Scan for the cell matching the given text and deliver its [x, y] coordinate at center. 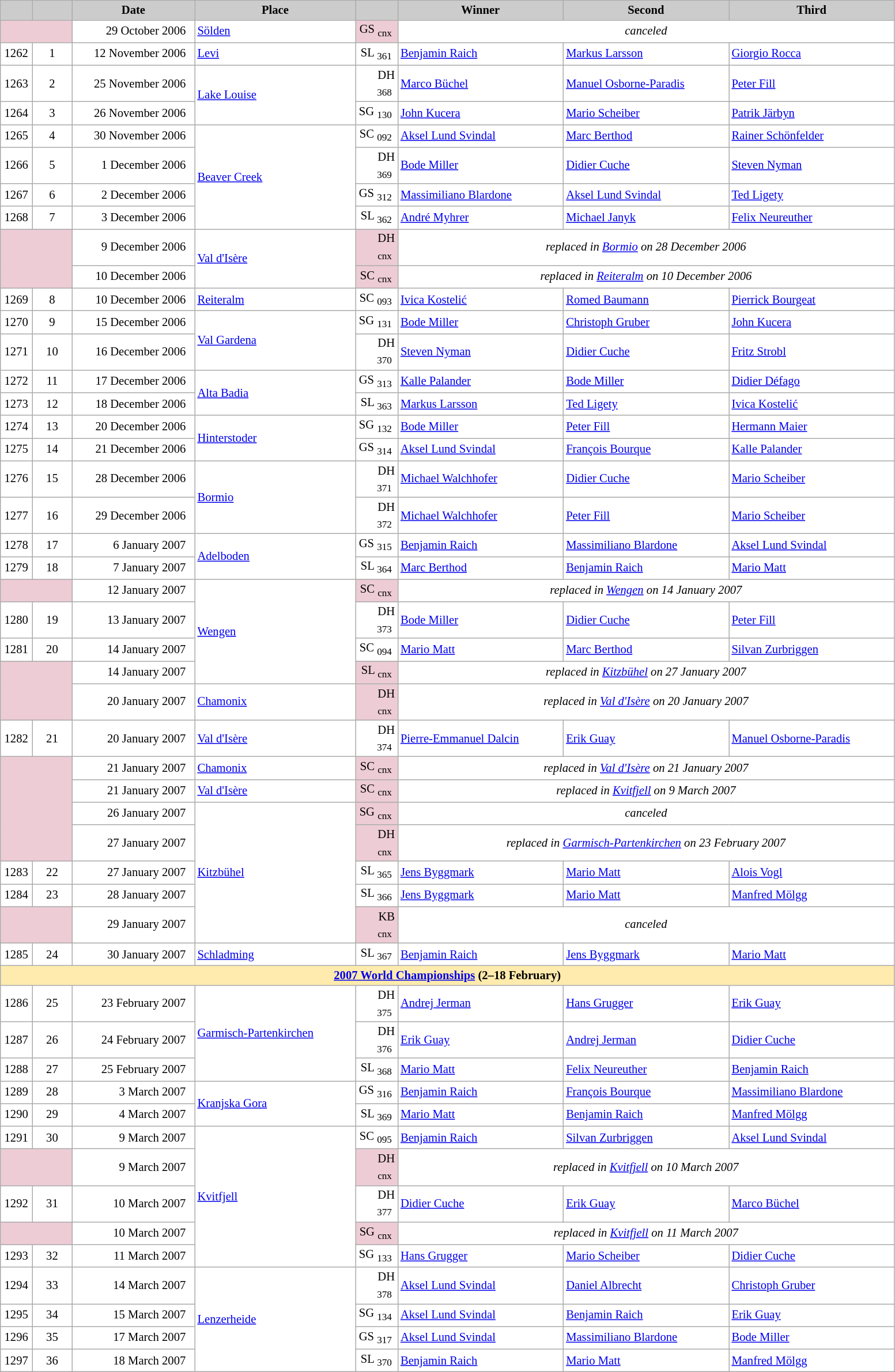
SL 362 [377, 218]
SC 092 [377, 136]
replaced in Garmisch-Partenkirchen on 23 February 2007 [646, 843]
DH 368 [377, 83]
1290 [16, 1115]
1272 [16, 381]
Rainer Schönfelder [811, 136]
Pierrick Bourgeat [811, 300]
Michael Janyk [645, 218]
33 [52, 1286]
GS 312 [377, 195]
34 [52, 1314]
26 [52, 1040]
25 November 2006 [133, 83]
12 [52, 404]
Second [645, 10]
DH 376 [377, 1040]
18 March 2007 [133, 1360]
GS 315 [377, 545]
18 December 2006 [133, 404]
23 February 2007 [133, 1003]
15 [52, 479]
Levi [275, 54]
Alois Vogl [811, 872]
Sölden [275, 31]
29 January 2007 [133, 925]
1 December 2006 [133, 165]
4 [52, 136]
1265 [16, 136]
9 [52, 321]
1274 [16, 426]
DH 373 [377, 620]
1295 [16, 1314]
Giorgio Rocca [811, 54]
29 December 2006 [133, 515]
SC 093 [377, 300]
Third [811, 10]
27 [52, 1069]
36 [52, 1360]
DH 374 [377, 738]
28 January 2007 [133, 895]
8 [52, 300]
3 December 2006 [133, 218]
1273 [16, 404]
25 February 2007 [133, 1069]
replaced in Kvitfjell on 9 March 2007 [646, 790]
1276 [16, 479]
SL 369 [377, 1115]
Patrik Järbyn [811, 113]
1266 [16, 165]
André Myhrer [481, 218]
1296 [16, 1337]
17 [52, 545]
DH 372 [377, 515]
21 December 2006 [133, 449]
SL 366 [377, 895]
32 [52, 1256]
KB cnx [377, 925]
Alta Badia [275, 393]
14 March 2007 [133, 1286]
Date [133, 10]
23 [52, 895]
26 January 2007 [133, 813]
1 [52, 54]
1294 [16, 1286]
1278 [16, 545]
Winner [481, 10]
35 [52, 1337]
14 [52, 449]
1268 [16, 218]
Hermann Maier [811, 426]
Wengen [275, 631]
Adelboden [275, 556]
replaced in Reiteralm on 10 December 2006 [646, 276]
1271 [16, 351]
Hinterstoder [275, 438]
DH 369 [377, 165]
15 December 2006 [133, 321]
7 [52, 218]
10 [52, 351]
16 [52, 515]
1293 [16, 1256]
SL 361 [377, 54]
16 December 2006 [133, 351]
5 [52, 165]
30 [52, 1137]
13 January 2007 [133, 620]
GS 316 [377, 1092]
1285 [16, 954]
1283 [16, 872]
9 December 2006 [133, 247]
31 [52, 1204]
replaced in Kvitfjell on 11 March 2007 [646, 1233]
13 [52, 426]
4 March 2007 [133, 1115]
2 [52, 83]
7 January 2007 [133, 568]
Garmisch-Partenkirchen [275, 1033]
1277 [16, 515]
15 March 2007 [133, 1314]
28 [52, 1092]
SL cnx [377, 672]
GS 314 [377, 449]
replaced in Kitzbühel on 27 January 2007 [646, 672]
12 January 2007 [133, 590]
replaced in Wengen on 14 January 2007 [646, 590]
Kitzbühel [275, 872]
DH 377 [377, 1204]
SL 365 [377, 872]
SC 095 [377, 1137]
Pierre-Emmanuel Dalcin [481, 738]
Reiteralm [275, 300]
SG 130 [377, 113]
Lenzerheide [275, 1320]
DH 370 [377, 351]
Fritz Strobl [811, 351]
DH 375 [377, 1003]
25 [52, 1003]
28 December 2006 [133, 479]
GS cnx [377, 31]
17 March 2007 [133, 1337]
Bormio [275, 498]
1289 [16, 1092]
SG 134 [377, 1314]
1270 [16, 321]
1291 [16, 1137]
replaced in Bormio on 28 December 2006 [646, 247]
Didier Défago [811, 381]
DH 378 [377, 1286]
24 February 2007 [133, 1040]
22 [52, 872]
2 December 2006 [133, 195]
replaced in Val d'Isère on 21 January 2007 [646, 767]
6 [52, 195]
Schladming [275, 954]
GS 313 [377, 381]
Beaver Creek [275, 177]
GS 317 [377, 1337]
1288 [16, 1069]
1267 [16, 195]
3 [52, 113]
17 December 2006 [133, 381]
30 January 2007 [133, 954]
29 [52, 1115]
11 March 2007 [133, 1256]
20 December 2006 [133, 426]
26 November 2006 [133, 113]
1262 [16, 54]
Lake Louise [275, 94]
11 [52, 381]
1282 [16, 738]
1297 [16, 1360]
1284 [16, 895]
1275 [16, 449]
1279 [16, 568]
SG 131 [377, 321]
12 November 2006 [133, 54]
3 March 2007 [133, 1092]
29 October 2006 [133, 31]
SL 363 [377, 404]
SL 367 [377, 954]
18 [52, 568]
1263 [16, 83]
SL 368 [377, 1069]
Kranjska Gora [275, 1104]
DH 371 [377, 479]
Kvitfjell [275, 1197]
21 [52, 738]
Romed Baumann [645, 300]
1269 [16, 300]
SC 094 [377, 650]
Daniel Albrecht [645, 1286]
1286 [16, 1003]
2007 World Championships (2–18 February) [447, 975]
Val Gardena [275, 340]
SG 133 [377, 1256]
1292 [16, 1204]
SG 132 [377, 426]
SL 370 [377, 1360]
SL 364 [377, 568]
replaced in Kvitfjell on 10 March 2007 [646, 1167]
1287 [16, 1040]
replaced in Val d'Isère on 20 January 2007 [646, 702]
1264 [16, 113]
30 November 2006 [133, 136]
Place [275, 10]
6 January 2007 [133, 545]
1281 [16, 650]
19 [52, 620]
24 [52, 954]
20 [52, 650]
1280 [16, 620]
